Capture the cell that displays the provided text and extract its [X, Y] central coordinate. 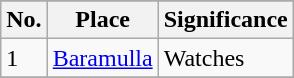
Baramulla [102, 58]
1 [24, 58]
Place [102, 20]
Watches [226, 58]
No. [24, 20]
Significance [226, 20]
